Return [x, y] of the center of cell containing provided text 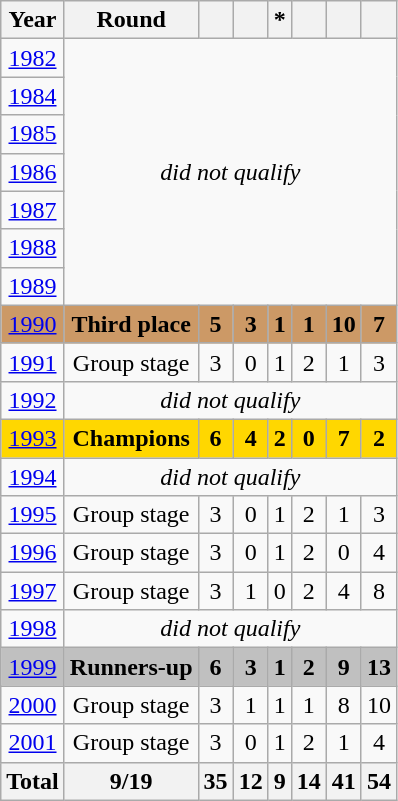
1988 [33, 248]
Champions [131, 438]
1989 [33, 286]
9/19 [131, 781]
Total [33, 781]
1992 [33, 400]
41 [344, 781]
14 [308, 781]
1995 [33, 515]
1987 [33, 210]
Third place [131, 324]
1994 [33, 477]
1996 [33, 553]
Year [33, 20]
1984 [33, 96]
1982 [33, 58]
Runners-up [131, 667]
1985 [33, 134]
54 [378, 781]
35 [216, 781]
1990 [33, 324]
1998 [33, 629]
Round [131, 20]
1986 [33, 172]
2001 [33, 743]
1993 [33, 438]
5 [216, 324]
1991 [33, 362]
12 [250, 781]
13 [378, 667]
* [280, 20]
1999 [33, 667]
1997 [33, 591]
2000 [33, 705]
